Return [X, Y] of the center of cell containing provided text 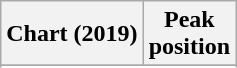
Peakposition [189, 34]
Chart (2019) [72, 34]
